For the text-containing cell, return its midpoint in [x, y] coordinate format. 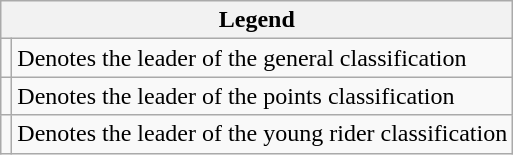
Legend [257, 20]
Denotes the leader of the general classification [262, 58]
Denotes the leader of the points classification [262, 96]
Denotes the leader of the young rider classification [262, 134]
